Identify which cell holds the provided text, then report its [x, y] central coordinate. 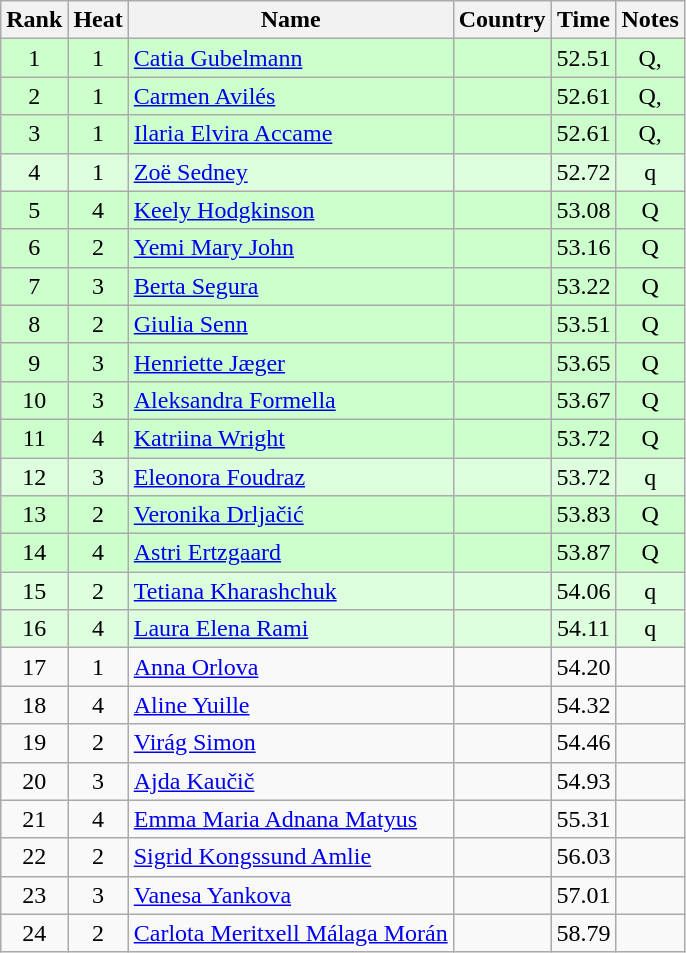
53.08 [584, 210]
Aleksandra Formella [290, 400]
53.16 [584, 248]
10 [34, 400]
21 [34, 819]
Catia Gubelmann [290, 58]
Time [584, 20]
Ajda Kaučič [290, 781]
Tetiana Kharashchuk [290, 591]
Laura Elena Rami [290, 629]
54.32 [584, 705]
15 [34, 591]
17 [34, 667]
52.72 [584, 172]
Eleonora Foudraz [290, 477]
54.20 [584, 667]
53.67 [584, 400]
56.03 [584, 857]
5 [34, 210]
55.31 [584, 819]
Heat [98, 20]
6 [34, 248]
Katriina Wright [290, 438]
Astri Ertzgaard [290, 553]
Vanesa Yankova [290, 895]
9 [34, 362]
19 [34, 743]
16 [34, 629]
11 [34, 438]
Anna Orlova [290, 667]
Virág Simon [290, 743]
13 [34, 515]
53.51 [584, 324]
Notes [650, 20]
Berta Segura [290, 286]
14 [34, 553]
Sigrid Kongssund Amlie [290, 857]
Rank [34, 20]
57.01 [584, 895]
7 [34, 286]
53.83 [584, 515]
52.51 [584, 58]
54.11 [584, 629]
58.79 [584, 933]
Carlota Meritxell Málaga Morán [290, 933]
Veronika Drljačić [290, 515]
Keely Hodgkinson [290, 210]
Yemi Mary John [290, 248]
Zoë Sedney [290, 172]
20 [34, 781]
18 [34, 705]
53.87 [584, 553]
Henriette Jæger [290, 362]
24 [34, 933]
Aline Yuille [290, 705]
12 [34, 477]
54.93 [584, 781]
53.22 [584, 286]
Giulia Senn [290, 324]
Country [502, 20]
8 [34, 324]
23 [34, 895]
Carmen Avilés [290, 96]
Ilaria Elvira Accame [290, 134]
54.46 [584, 743]
53.65 [584, 362]
Name [290, 20]
22 [34, 857]
Emma Maria Adnana Matyus [290, 819]
54.06 [584, 591]
